Output the [x, y] coordinate of the center of the cell containing the given text.  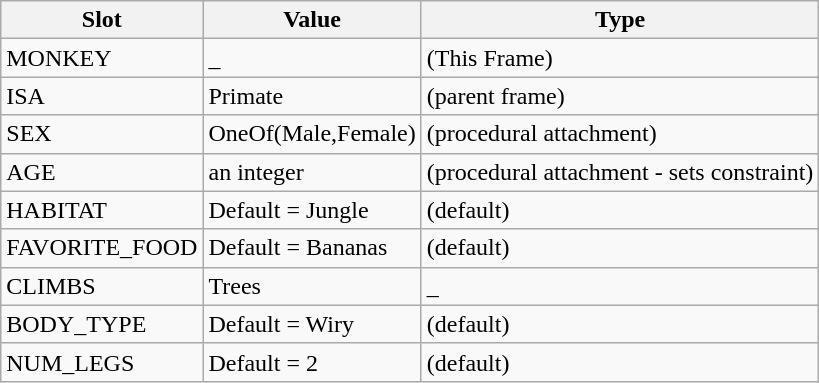
OneOf(Male,Female) [312, 134]
Type [620, 20]
SEX [102, 134]
Trees [312, 286]
Default = Wiry [312, 324]
ISA [102, 96]
BODY_TYPE [102, 324]
FAVORITE_FOOD [102, 248]
an integer [312, 172]
(procedural attachment) [620, 134]
HABITAT [102, 210]
AGE [102, 172]
CLIMBS [102, 286]
(parent frame) [620, 96]
Default = Bananas [312, 248]
Slot [102, 20]
Default = Jungle [312, 210]
(This Frame) [620, 58]
MONKEY [102, 58]
Default = 2 [312, 362]
Value [312, 20]
Primate [312, 96]
(procedural attachment - sets constraint) [620, 172]
NUM_LEGS [102, 362]
